Locate the cell with the specified text and output its [X, Y] center coordinate. 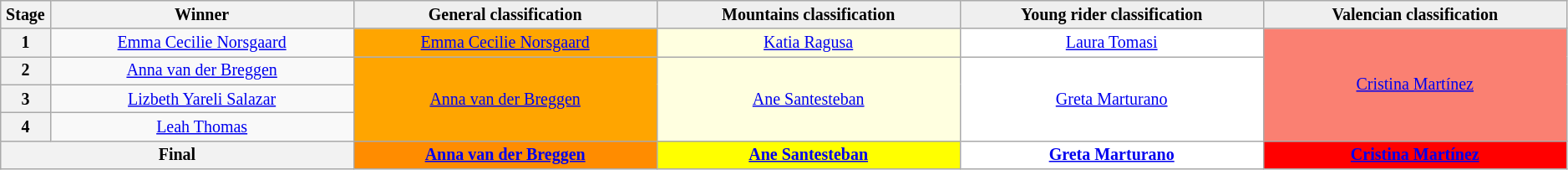
General classification [505, 15]
Stage [25, 15]
Winner [202, 15]
3 [25, 99]
Mountains classification [809, 15]
Final [177, 154]
Laura Tomasi [1111, 44]
Valencian classification [1415, 15]
Young rider classification [1111, 15]
2 [25, 70]
Katia Ragusa [809, 44]
Lizbeth Yareli Salazar [202, 99]
1 [25, 44]
Leah Thomas [202, 127]
4 [25, 127]
